Pinpoint the cell where the given text exists, returning its (x, y) midpoint coordinate. 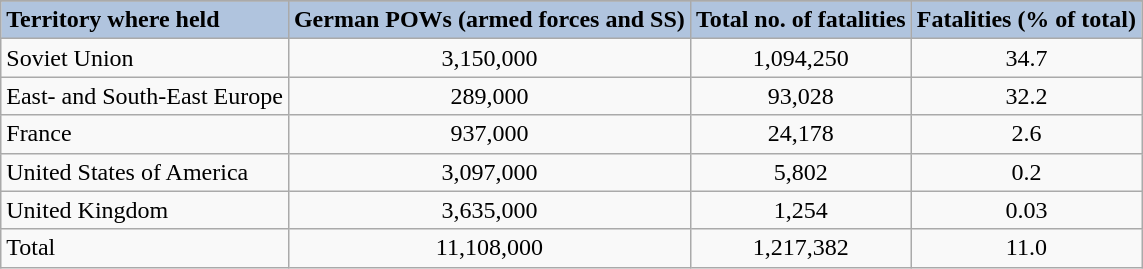
0.2 (1026, 172)
Total no. of fatalities (800, 20)
11.0 (1026, 248)
Soviet Union (145, 58)
0.03 (1026, 210)
93,028 (800, 96)
11,108,000 (489, 248)
German POWs (armed forces and SS) (489, 20)
2.6 (1026, 134)
289,000 (489, 96)
34.7 (1026, 58)
France (145, 134)
Total (145, 248)
1,254 (800, 210)
32.2 (1026, 96)
United Kingdom (145, 210)
1,094,250 (800, 58)
1,217,382 (800, 248)
Fatalities (% of total) (1026, 20)
East- and South-East Europe (145, 96)
937,000 (489, 134)
5,802 (800, 172)
3,150,000 (489, 58)
24,178 (800, 134)
United States of America (145, 172)
Territory where held (145, 20)
3,097,000 (489, 172)
3,635,000 (489, 210)
